Output the (X, Y) coordinate of the center of the cell containing the given text.  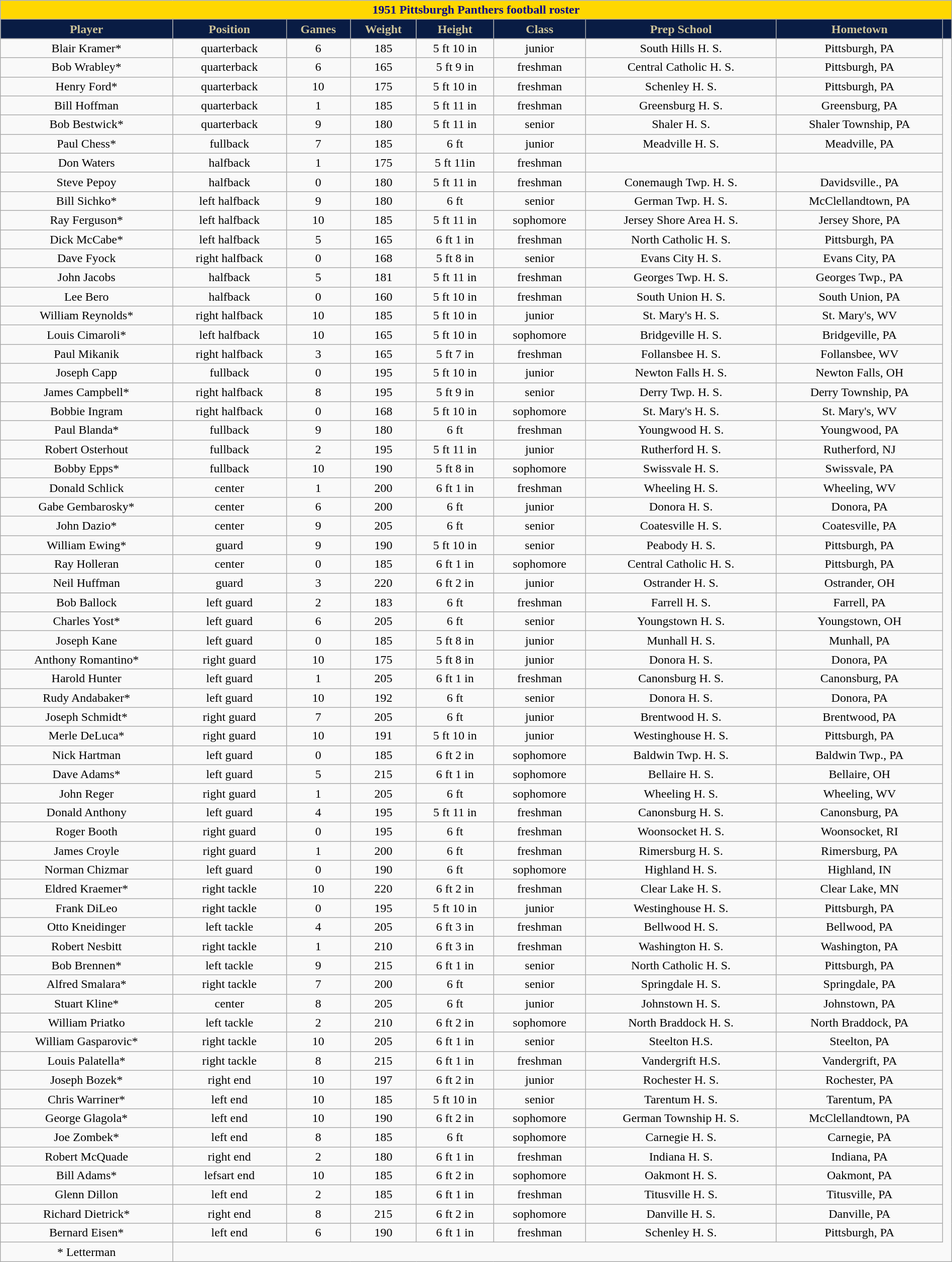
Steelton H.S. (681, 1042)
German Township H. S. (681, 1118)
Oakmont H. S. (681, 1176)
Oakmont, PA (860, 1176)
Paul Chess* (86, 144)
Indiana H. S. (681, 1156)
Frank DiLeo (86, 908)
Vandergrift H.S. (681, 1061)
Eldred Kraemer* (86, 889)
Don Waters (86, 163)
Blair Kramer* (86, 48)
181 (384, 278)
Conemaugh Twp. H. S. (681, 182)
Georges Twp. H. S. (681, 278)
Woonsocket H. S. (681, 831)
Norman Chizmar (86, 870)
1951 Pittsburgh Panthers football roster (476, 10)
Tarentum H. S. (681, 1099)
Washington, PA (860, 946)
South Union, PA (860, 297)
North Braddock, PA (860, 1023)
lefsart end (229, 1176)
Danville H. S. (681, 1214)
John Jacobs (86, 278)
North Braddock H. S. (681, 1023)
Joseph Kane (86, 641)
Swissvale, PA (860, 468)
Clear Lake, MN (860, 889)
Danville, PA (860, 1214)
Youngwood H. S. (681, 430)
Bob Ballock (86, 602)
Springdale, PA (860, 984)
Carnegie, PA (860, 1137)
Follansbee, WV (860, 354)
Charles Yost* (86, 621)
Henry Ford* (86, 86)
Dave Adams* (86, 774)
Player (86, 29)
Bobbie Ingram (86, 411)
Titusville, PA (860, 1195)
Steelton, PA (860, 1042)
Shaler H. S. (681, 124)
Farrell H. S. (681, 602)
183 (384, 602)
Bill Hoffman (86, 105)
Newton Falls, OH (860, 373)
Rimersburg, PA (860, 851)
Richard Dietrick* (86, 1214)
Robert Nesbitt (86, 946)
South Union H. S. (681, 297)
James Croyle (86, 851)
Robert Osterhout (86, 449)
Rutherford H. S. (681, 449)
Highland H. S. (681, 870)
Height (455, 29)
Baldwin Twp., PA (860, 755)
Prep School (681, 29)
Bellwood, PA (860, 927)
South Hills H. S. (681, 48)
Bridgeville H. S. (681, 335)
Ostrander H. S. (681, 583)
Johnstown H. S. (681, 1003)
191 (384, 736)
Games (318, 29)
Rochester H. S. (681, 1080)
Evans City, PA (860, 259)
John Dazio* (86, 526)
Peabody H. S. (681, 545)
Evans City H. S. (681, 259)
Georges Twp., PA (860, 278)
5 ft 11in (455, 163)
Hometown (860, 29)
George Glagola* (86, 1118)
John Reger (86, 793)
Youngstown H. S. (681, 621)
German Twp. H. S. (681, 201)
Joseph Bozek* (86, 1080)
Roger Booth (86, 831)
Louis Cimaroli* (86, 335)
Donald Anthony (86, 812)
Ray Holleran (86, 564)
Rimersburg H. S. (681, 851)
Rutherford, NJ (860, 449)
Otto Kneidinger (86, 927)
* Letterman (86, 1252)
Titusville H. S. (681, 1195)
Indiana, PA (860, 1156)
Springdale H. S. (681, 984)
Greensburg H. S. (681, 105)
Meadville H. S. (681, 144)
Harold Hunter (86, 679)
Follansbee H. S. (681, 354)
192 (384, 698)
Bellaire H. S. (681, 774)
Vandergrift, PA (860, 1061)
Jersey Shore Area H. S. (681, 220)
Rudy Andabaker* (86, 698)
Class (540, 29)
Derry Twp. H. S. (681, 392)
Youngwood, PA (860, 430)
Carnegie H. S. (681, 1137)
Youngstown, OH (860, 621)
Swissvale H. S. (681, 468)
160 (384, 297)
Coatesville, PA (860, 526)
Stuart Kline* (86, 1003)
Woonsocket, RI (860, 831)
Dave Fyock (86, 259)
Position (229, 29)
Brentwood, PA (860, 717)
Robert McQuade (86, 1156)
Bridgeville, PA (860, 335)
Bellwood H. S. (681, 927)
Bill Adams* (86, 1176)
Nick Hartman (86, 755)
Tarentum, PA (860, 1099)
Dick McCabe* (86, 239)
Steve Pepoy (86, 182)
Meadville, PA (860, 144)
Gabe Gembarosky* (86, 507)
Jersey Shore, PA (860, 220)
Munhall, PA (860, 641)
William Gasparovic* (86, 1042)
Bill Sichko* (86, 201)
Clear Lake H. S. (681, 889)
5 ft 7 in (455, 354)
Bob Wrabley* (86, 67)
Johnstown, PA (860, 1003)
William Reynolds* (86, 316)
Lee Bero (86, 297)
Merle DeLuca* (86, 736)
Washington H. S. (681, 946)
Joseph Schmidt* (86, 717)
Coatesville H. S. (681, 526)
Rochester, PA (860, 1080)
Chris Warriner* (86, 1099)
Shaler Township, PA (860, 124)
Joe Zombek* (86, 1137)
Bob Bestwick* (86, 124)
Paul Mikanik (86, 354)
Brentwood H. S. (681, 717)
Donald Schlick (86, 487)
Neil Huffman (86, 583)
Weight (384, 29)
William Priatko (86, 1023)
Ray Ferguson* (86, 220)
Baldwin Twp. H. S. (681, 755)
Anthony Romantino* (86, 660)
197 (384, 1080)
Munhall H. S. (681, 641)
Alfred Smalara* (86, 984)
Bob Brennen* (86, 965)
William Ewing* (86, 545)
Derry Township, PA (860, 392)
Paul Blanda* (86, 430)
Highland, IN (860, 870)
Farrell, PA (860, 602)
James Campbell* (86, 392)
Greensburg, PA (860, 105)
Bellaire, OH (860, 774)
Bobby Epps* (86, 468)
Ostrander, OH (860, 583)
Louis Palatella* (86, 1061)
Glenn Dillon (86, 1195)
Newton Falls H. S. (681, 373)
Joseph Capp (86, 373)
Davidsville., PA (860, 182)
Bernard Eisen* (86, 1233)
